Capture the cell that displays the provided text and extract its [x, y] central coordinate. 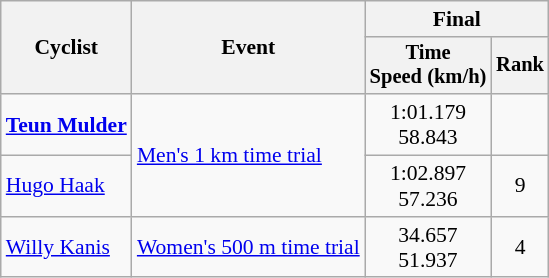
4 [520, 248]
34.65751.937 [428, 248]
Teun Mulder [66, 124]
Event [248, 48]
Cyclist [66, 48]
Women's 500 m time trial [248, 248]
Willy Kanis [66, 248]
1:02.89757.236 [428, 186]
Men's 1 km time trial [248, 155]
9 [520, 186]
Rank [520, 66]
Final [457, 19]
1:01.17958.843 [428, 124]
TimeSpeed (km/h) [428, 66]
Hugo Haak [66, 186]
